Determine the (x, y) coordinate at the center of the cell enclosing the given text.  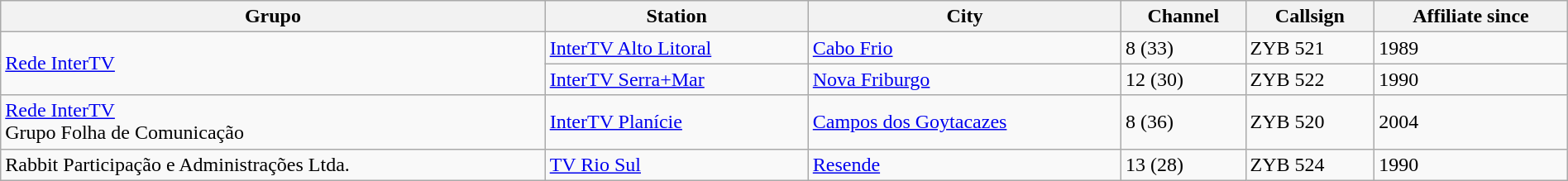
Campos dos Goytacazes (964, 122)
InterTV Planície (676, 122)
ZYB 524 (1310, 164)
Affiliate since (1471, 17)
InterTV Alto Litoral (676, 48)
13 (28) (1184, 164)
Nova Friburgo (964, 79)
ZYB 521 (1310, 48)
City (964, 17)
2004 (1471, 122)
Rabbit Participação e Administrações Ltda. (273, 164)
Channel (1184, 17)
Resende (964, 164)
8 (36) (1184, 122)
Cabo Frio (964, 48)
Rede InterTV (273, 64)
12 (30) (1184, 79)
TV Rio Sul (676, 164)
1989 (1471, 48)
Callsign (1310, 17)
8 (33) (1184, 48)
InterTV Serra+Mar (676, 79)
ZYB 520 (1310, 122)
ZYB 522 (1310, 79)
Rede InterTV Grupo Folha de Comunicação (273, 122)
Station (676, 17)
Grupo (273, 17)
